From the cell containing the given text, extract its center point as (X, Y) coordinate. 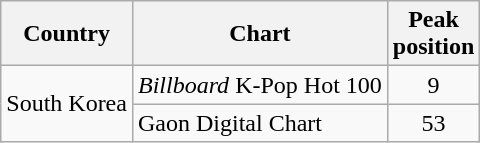
Billboard K-Pop Hot 100 (260, 85)
Country (67, 34)
Gaon Digital Chart (260, 123)
53 (433, 123)
Chart (260, 34)
South Korea (67, 104)
Peakposition (433, 34)
9 (433, 85)
